Identify which cell holds the provided text, then report its (x, y) central coordinate. 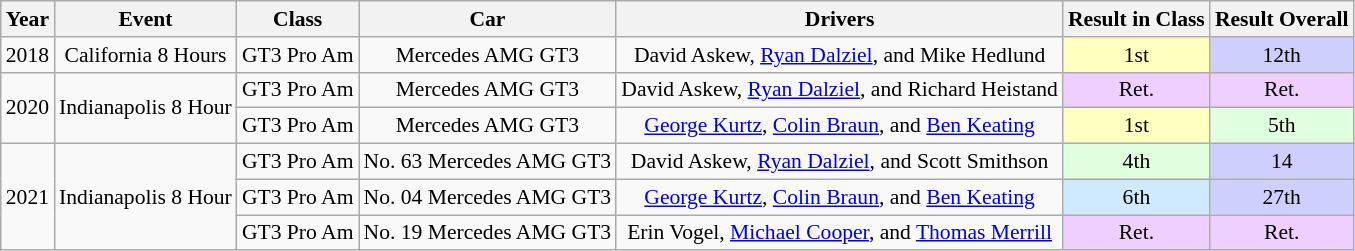
Year (28, 19)
4th (1136, 162)
No. 04 Mercedes AMG GT3 (487, 197)
David Askew, Ryan Dalziel, and Richard Heistand (840, 90)
Result in Class (1136, 19)
David Askew, Ryan Dalziel, and Scott Smithson (840, 162)
14 (1282, 162)
No. 19 Mercedes AMG GT3 (487, 233)
27th (1282, 197)
6th (1136, 197)
2021 (28, 198)
Event (146, 19)
David Askew, Ryan Dalziel, and Mike Hedlund (840, 55)
California 8 Hours (146, 55)
Result Overall (1282, 19)
Car (487, 19)
No. 63 Mercedes AMG GT3 (487, 162)
2018 (28, 55)
Erin Vogel, Michael Cooper, and Thomas Merrill (840, 233)
12th (1282, 55)
Class (298, 19)
Drivers (840, 19)
2020 (28, 108)
5th (1282, 126)
